For the text-containing cell, return its midpoint in (X, Y) coordinate format. 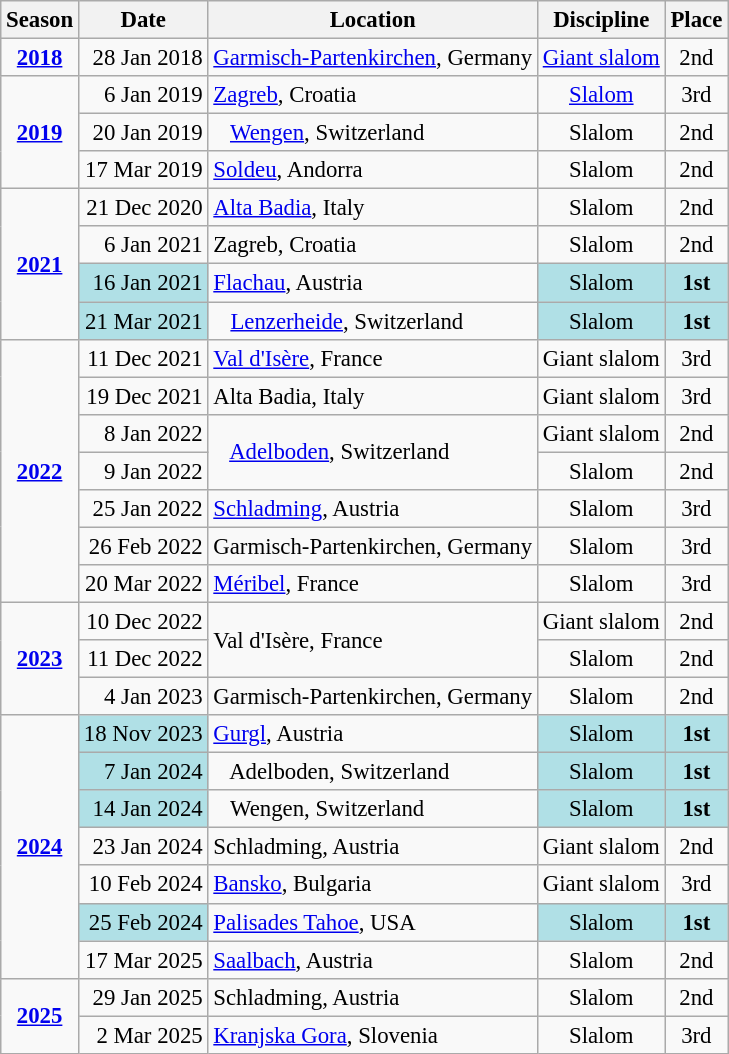
Lenzerheide, Switzerland (372, 321)
25 Jan 2022 (143, 509)
Kranjska Gora, Slovenia (372, 1035)
6 Jan 2021 (143, 245)
26 Feb 2022 (143, 546)
Soldeu, Andorra (372, 170)
8 Jan 2022 (143, 433)
28 Jan 2018 (143, 58)
Place (696, 20)
Date (143, 20)
2023 (40, 658)
7 Jan 2024 (143, 772)
17 Mar 2019 (143, 170)
17 Mar 2025 (143, 960)
11 Dec 2022 (143, 659)
Discipline (601, 20)
2018 (40, 58)
Bansko, Bulgaria (372, 885)
20 Mar 2022 (143, 584)
Location (372, 20)
11 Dec 2021 (143, 358)
21 Mar 2021 (143, 321)
4 Jan 2023 (143, 697)
29 Jan 2025 (143, 997)
16 Jan 2021 (143, 283)
9 Jan 2022 (143, 471)
Palisades Tahoe, USA (372, 922)
2022 (40, 470)
2 Mar 2025 (143, 1035)
20 Jan 2019 (143, 133)
19 Dec 2021 (143, 396)
23 Jan 2024 (143, 847)
Season (40, 20)
10 Feb 2024 (143, 885)
14 Jan 2024 (143, 809)
2025 (40, 1016)
Flachau, Austria (372, 283)
2019 (40, 132)
Méribel, France (372, 584)
6 Jan 2019 (143, 95)
18 Nov 2023 (143, 734)
2024 (40, 846)
2021 (40, 264)
21 Dec 2020 (143, 208)
10 Dec 2022 (143, 621)
Saalbach, Austria (372, 960)
25 Feb 2024 (143, 922)
Gurgl, Austria (372, 734)
